Determine the [X, Y] coordinate at the center of the cell enclosing the given text.  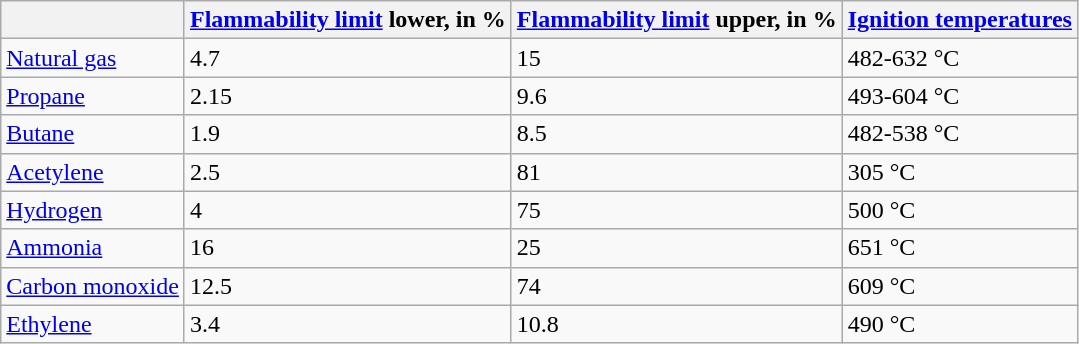
8.5 [676, 134]
Flammability limit lower, in % [348, 20]
Ammonia [93, 248]
16 [348, 248]
74 [676, 286]
Hydrogen [93, 210]
25 [676, 248]
2.5 [348, 172]
1.9 [348, 134]
493-604 °C [960, 96]
12.5 [348, 286]
609 °C [960, 286]
10.8 [676, 324]
305 °C [960, 172]
9.6 [676, 96]
Natural gas [93, 58]
Acetylene [93, 172]
2.15 [348, 96]
Ignition temperatures [960, 20]
81 [676, 172]
75 [676, 210]
Flammability limit upper, in % [676, 20]
482-538 °C [960, 134]
490 °C [960, 324]
651 °C [960, 248]
Carbon monoxide [93, 286]
Propane [93, 96]
500 °C [960, 210]
3.4 [348, 324]
4 [348, 210]
15 [676, 58]
Ethylene [93, 324]
Butane [93, 134]
4.7 [348, 58]
482-632 °C [960, 58]
